From the cell containing the given text, extract its center point as [X, Y] coordinate. 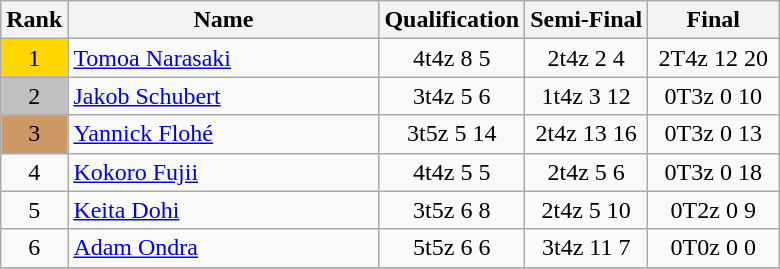
1 [34, 58]
2t4z 2 4 [586, 58]
4t4z 8 5 [452, 58]
Yannick Flohé [224, 134]
0T3z 0 18 [714, 172]
2 [34, 96]
0T2z 0 9 [714, 210]
2t4z 5 10 [586, 210]
Final [714, 20]
0T0z 0 0 [714, 248]
3t4z 11 7 [586, 248]
Tomoa Narasaki [224, 58]
0T3z 0 10 [714, 96]
2T4z 12 20 [714, 58]
0T3z 0 13 [714, 134]
1t4z 3 12 [586, 96]
Semi-Final [586, 20]
Name [224, 20]
4 [34, 172]
3t5z 5 14 [452, 134]
Rank [34, 20]
3t4z 5 6 [452, 96]
3t5z 6 8 [452, 210]
3 [34, 134]
5 [34, 210]
6 [34, 248]
Kokoro Fujii [224, 172]
2t4z 5 6 [586, 172]
Jakob Schubert [224, 96]
Keita Dohi [224, 210]
Adam Ondra [224, 248]
2t4z 13 16 [586, 134]
5t5z 6 6 [452, 248]
Qualification [452, 20]
4t4z 5 5 [452, 172]
